Extract the (X, Y) coordinate from the center of the cell holding the provided text.  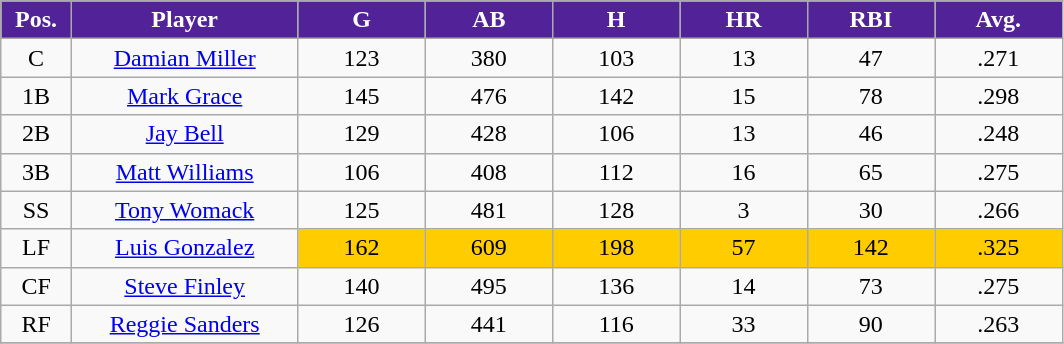
.266 (998, 210)
16 (744, 172)
1B (36, 96)
Player (184, 20)
HR (744, 20)
65 (870, 172)
AB (488, 20)
3B (36, 172)
Luis Gonzalez (184, 248)
47 (870, 58)
90 (870, 324)
481 (488, 210)
125 (362, 210)
Avg. (998, 20)
Reggie Sanders (184, 324)
145 (362, 96)
Pos. (36, 20)
RF (36, 324)
116 (616, 324)
.263 (998, 324)
112 (616, 172)
57 (744, 248)
SS (36, 210)
15 (744, 96)
123 (362, 58)
408 (488, 172)
33 (744, 324)
128 (616, 210)
Mark Grace (184, 96)
G (362, 20)
RBI (870, 20)
140 (362, 286)
H (616, 20)
198 (616, 248)
495 (488, 286)
3 (744, 210)
428 (488, 134)
Tony Womack (184, 210)
380 (488, 58)
78 (870, 96)
14 (744, 286)
441 (488, 324)
.248 (998, 134)
LF (36, 248)
126 (362, 324)
136 (616, 286)
Jay Bell (184, 134)
129 (362, 134)
.298 (998, 96)
30 (870, 210)
162 (362, 248)
2B (36, 134)
CF (36, 286)
46 (870, 134)
73 (870, 286)
C (36, 58)
Damian Miller (184, 58)
.325 (998, 248)
Matt Williams (184, 172)
476 (488, 96)
609 (488, 248)
.271 (998, 58)
103 (616, 58)
Steve Finley (184, 286)
